Locate the cell with the specified text and output its (X, Y) center coordinate. 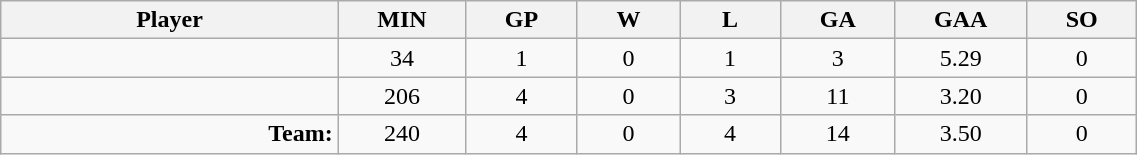
Team: (170, 134)
W (628, 20)
GA (838, 20)
34 (402, 58)
L (730, 20)
Player (170, 20)
3.50 (961, 134)
GP (522, 20)
240 (402, 134)
5.29 (961, 58)
MIN (402, 20)
GAA (961, 20)
11 (838, 96)
SO (1081, 20)
3.20 (961, 96)
206 (402, 96)
14 (838, 134)
